Pinpoint the cell where the given text exists, returning its [X, Y] midpoint coordinate. 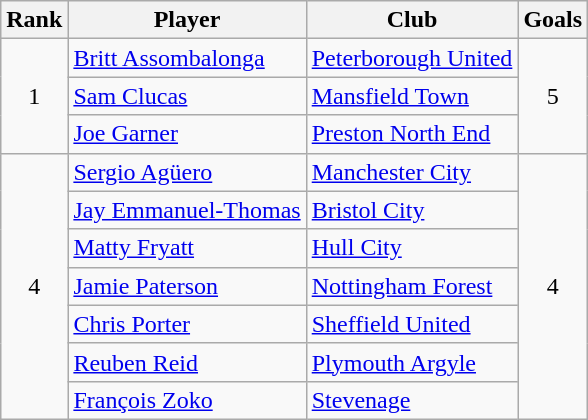
Matty Fryatt [187, 248]
Player [187, 20]
Goals [553, 20]
François Zoko [187, 400]
Club [412, 20]
Bristol City [412, 210]
Sam Clucas [187, 96]
Reuben Reid [187, 362]
Jamie Paterson [187, 286]
Jay Emmanuel-Thomas [187, 210]
5 [553, 96]
Nottingham Forest [412, 286]
1 [34, 96]
Joe Garner [187, 134]
Plymouth Argyle [412, 362]
Sheffield United [412, 324]
Stevenage [412, 400]
Britt Assombalonga [187, 58]
Peterborough United [412, 58]
Rank [34, 20]
Hull City [412, 248]
Manchester City [412, 172]
Preston North End [412, 134]
Sergio Agüero [187, 172]
Chris Porter [187, 324]
Mansfield Town [412, 96]
